Detect which cell encompasses the target text, then output its [x, y] center coordinate. 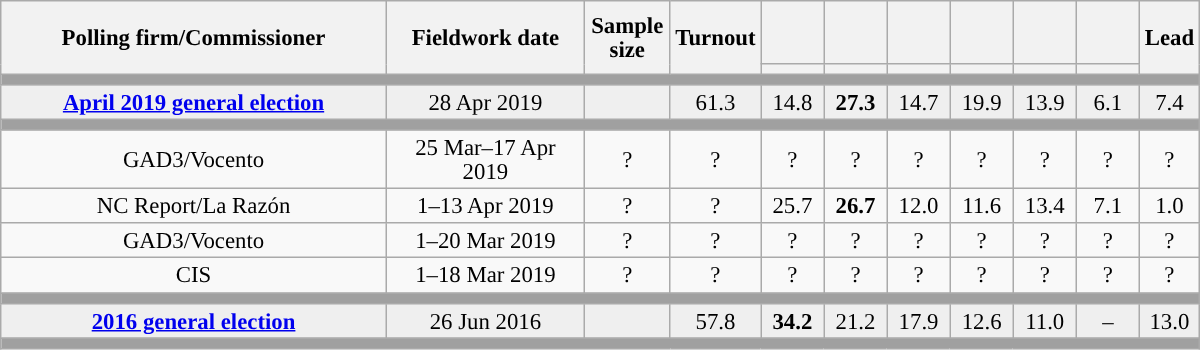
19.9 [982, 102]
34.2 [792, 320]
57.8 [716, 320]
12.0 [918, 206]
Polling firm/Commissioner [194, 38]
25 Mar–17 Apr 2019 [485, 160]
– [1108, 320]
26.7 [856, 206]
26 Jun 2016 [485, 320]
7.4 [1169, 102]
NC Report/La Razón [194, 206]
12.6 [982, 320]
27.3 [856, 102]
13.9 [1044, 102]
21.2 [856, 320]
CIS [194, 276]
April 2019 general election [194, 102]
1–13 Apr 2019 [485, 206]
11.6 [982, 206]
11.0 [1044, 320]
1.0 [1169, 206]
13.4 [1044, 206]
25.7 [792, 206]
Turnout [716, 38]
2016 general election [194, 320]
17.9 [918, 320]
13.0 [1169, 320]
14.8 [792, 102]
1–18 Mar 2019 [485, 276]
7.1 [1108, 206]
Lead [1169, 38]
Sample size [627, 38]
28 Apr 2019 [485, 102]
61.3 [716, 102]
14.7 [918, 102]
Fieldwork date [485, 38]
1–20 Mar 2019 [485, 242]
6.1 [1108, 102]
